Locate the cell with the specified text and output its (x, y) center coordinate. 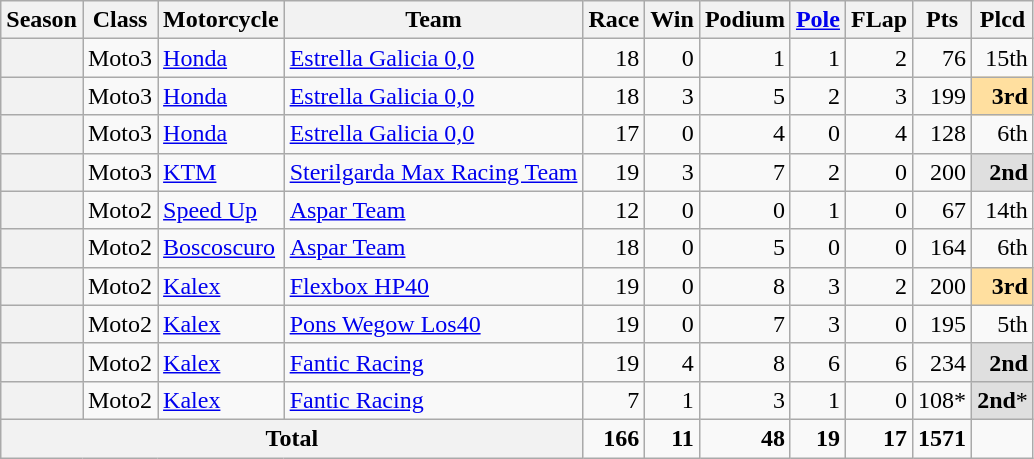
Pons Wegow Los40 (434, 324)
76 (942, 58)
Race (614, 20)
Plcd (1003, 20)
48 (744, 438)
67 (942, 210)
Win (672, 20)
Sterilgarda Max Racing Team (434, 172)
FLap (878, 20)
Season (42, 20)
Pole (818, 20)
Class (120, 20)
166 (614, 438)
Motorcycle (222, 20)
Podium (744, 20)
Total (292, 438)
199 (942, 96)
195 (942, 324)
Speed Up (222, 210)
15th (1003, 58)
Flexbox HP40 (434, 286)
164 (942, 248)
Team (434, 20)
128 (942, 134)
Boscoscuro (222, 248)
14th (1003, 210)
1571 (942, 438)
KTM (222, 172)
234 (942, 362)
Pts (942, 20)
11 (672, 438)
12 (614, 210)
2nd* (1003, 400)
108* (942, 400)
5th (1003, 324)
